Output the [x, y] coordinate of the center of the cell containing the given text.  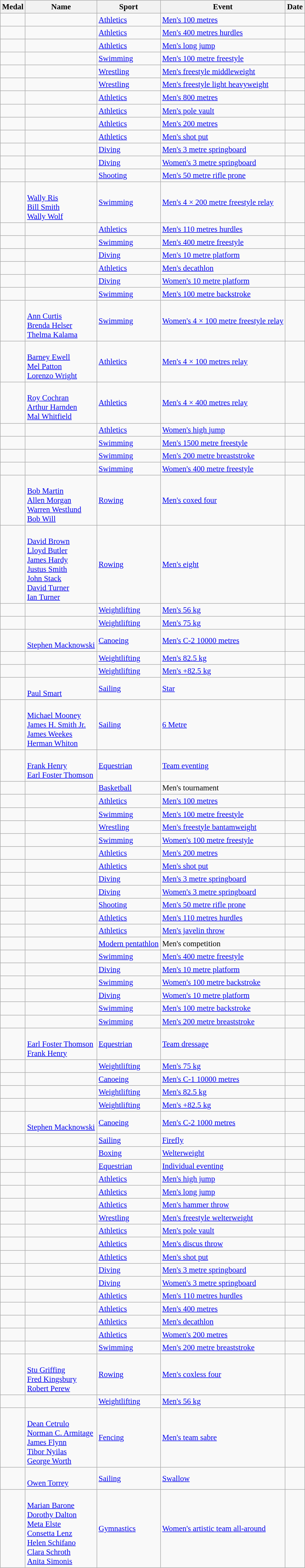
Individual eventing [223, 1166]
Earl Foster ThomsonFrank Henry [61, 1044]
Men's javelin throw [223, 931]
Roy CochranArthur HarndenMal Whitfield [61, 403]
Women's high jump [223, 430]
Men's competition [223, 944]
Men's coxed four [223, 500]
Men's 4 × 400 metres relay [223, 403]
Barney EwellMel PattonLorenzo Wright [61, 362]
Sport [129, 7]
Event [223, 7]
Owen Torrey [61, 1479]
Star [223, 689]
Men's coxless four [223, 1375]
Boxing [129, 1153]
Stu GriffingFred KingsburyRobert Perew [61, 1375]
Fencing [129, 1438]
Men's freestyle welterweight [223, 1218]
Dean CetruloNorman C. ArmitageJames FlynnTibor NyilasGeorge Worth [61, 1438]
Swallow [223, 1479]
Men's discus throw [223, 1244]
Women's 4 × 100 metre freestyle relay [223, 321]
Men's C-2 1000 metres [223, 1123]
6 Metre [223, 725]
Michael MooneyJames H. Smith Jr.James WeekesHerman Whiton [61, 725]
Bob MartinAllen MorganWarren WestlundBob Will [61, 500]
Men's C-2 10000 metres [223, 641]
Men's 4 × 100 metres relay [223, 362]
Men's 400 metres [223, 1309]
Paul Smart [61, 689]
Men's freestyle middleweight [223, 72]
Men's eight [223, 564]
Men's tournament [223, 788]
Medal [13, 7]
Women's 100 metre freestyle [223, 840]
Men's freestyle light heavyweight [223, 84]
Ann CurtisBrenda HelserThelma Kalama [61, 321]
Firefly [223, 1140]
Welterweight [223, 1153]
Women's 100 metre backstroke [223, 982]
Men's 800 metres [223, 98]
Men's C-1 10000 metres [223, 1079]
Men's hammer throw [223, 1205]
Women's 200 metres [223, 1335]
Marian BaroneDorothy DaltonMeta ElsteConsetta LenzHelen SchifanoClara SchrothAnita Simonis [61, 1529]
Date [295, 7]
David BrownLloyd ButlerJames HardyJustus SmithJohn StackDavid TurnerIan Turner [61, 564]
Men's high jump [223, 1179]
Basketball [129, 788]
Men's freestyle bantamweight [223, 827]
Modern pentathlon [129, 944]
Women's artistic team all-around [223, 1529]
Team eventing [223, 766]
Men's 400 metres hurdles [223, 33]
Frank HenryEarl Foster Thomson [61, 766]
Name [61, 7]
Gymnastics [129, 1529]
Men's 4 × 200 metre freestyle relay [223, 202]
Men's 1500 metre freestyle [223, 443]
Women's 400 metre freestyle [223, 469]
Team dressage [223, 1044]
Wally RisBill SmithWally Wolf [61, 202]
Men's team sabre [223, 1438]
